Locate the cell with the specified text and output its (x, y) center coordinate. 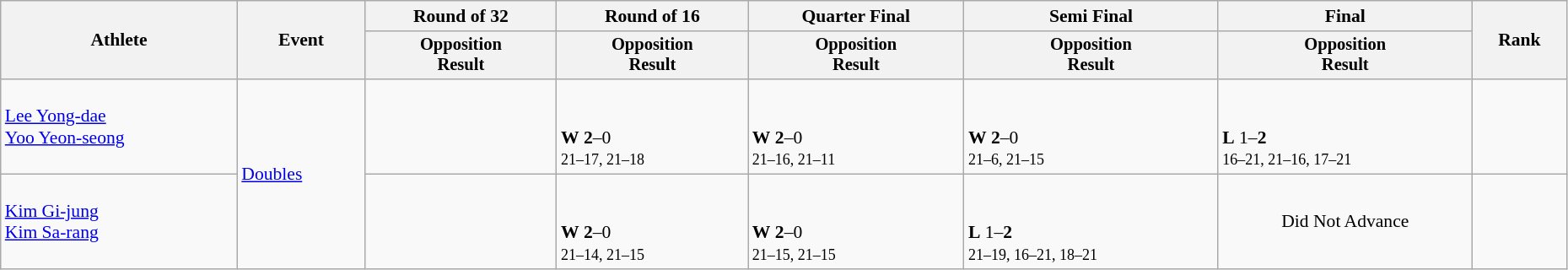
W 2–021–14, 21–15 (653, 222)
W 2–021–15, 21–15 (856, 222)
W 2–021–6, 21–15 (1091, 127)
Lee Yong-daeYoo Yeon-seong (120, 127)
Doubles (301, 174)
Round of 16 (653, 16)
Final (1344, 16)
W 2–021–16, 21–11 (856, 127)
Did Not Advance (1344, 222)
L 1–221–19, 16–21, 18–21 (1091, 222)
W 2–021–17, 21–18 (653, 127)
Quarter Final (856, 16)
Athlete (120, 40)
L 1–216–21, 21–16, 17–21 (1344, 127)
Semi Final (1091, 16)
Kim Gi-jungKim Sa-rang (120, 222)
Rank (1519, 40)
Round of 32 (461, 16)
Event (301, 40)
